Extract the [X, Y] coordinate from the center of the cell holding the provided text.  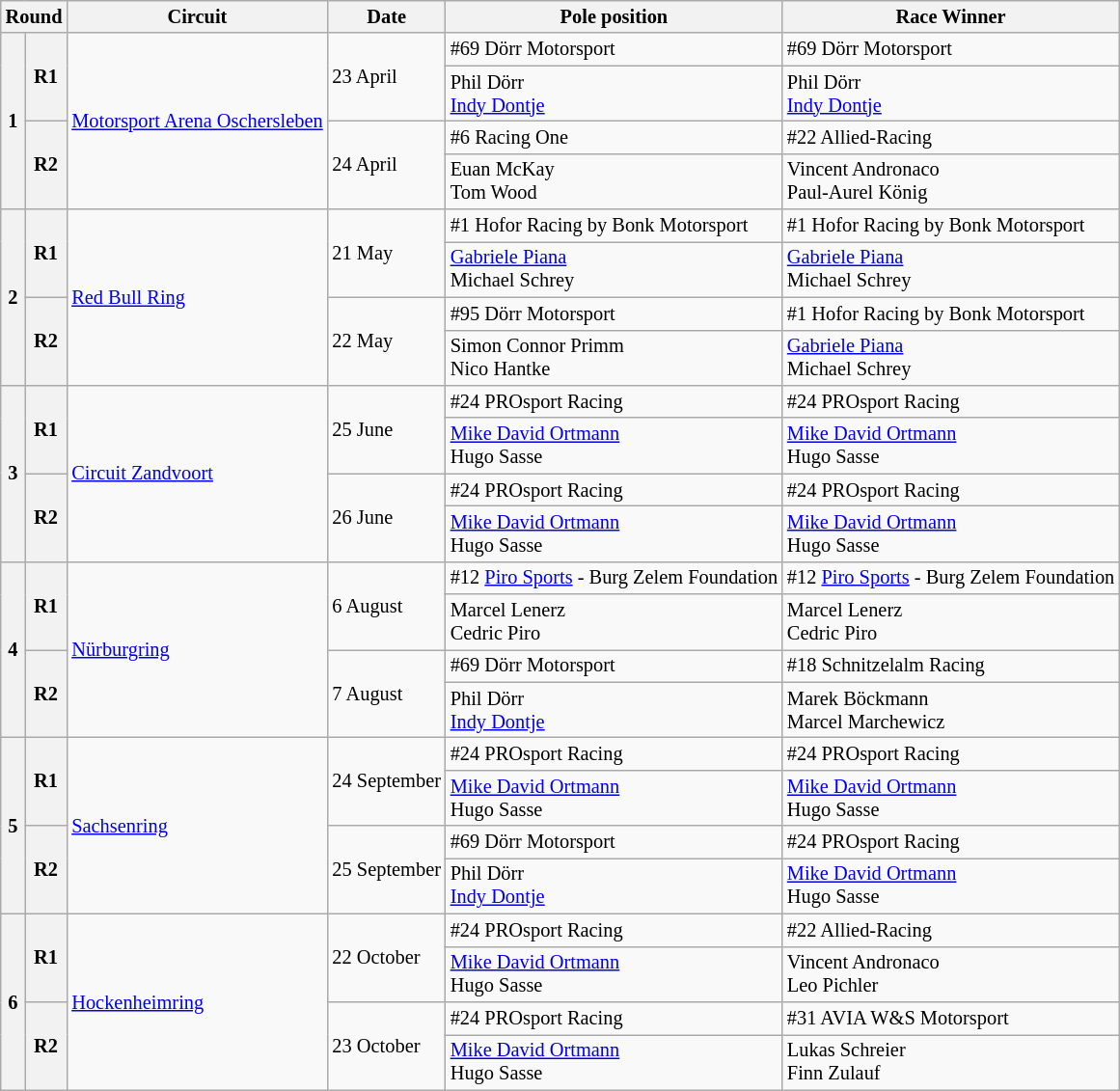
6 August [386, 606]
Circuit Zandvoort [197, 473]
1 [14, 122]
22 October [386, 957]
Hockenheimring [197, 1001]
Vincent Andronaco Leo Pichler [951, 974]
#95 Dörr Motorsport [614, 314]
6 [14, 1001]
#18 Schnitzelalm Racing [951, 666]
25 September [386, 870]
21 May [386, 253]
3 [14, 473]
Date [386, 16]
26 June [386, 517]
24 September [386, 781]
Lukas Schreier Finn Zulauf [951, 1062]
Simon Connor Primm Nico Hantke [614, 358]
24 April [386, 164]
Round [35, 16]
23 April [386, 77]
7 August [386, 693]
Nürburgring [197, 650]
Marek Böckmann Marcel Marchewicz [951, 710]
25 June [386, 428]
Circuit [197, 16]
Motorsport Arena Oschersleben [197, 122]
5 [14, 826]
22 May [386, 341]
#6 Racing One [614, 137]
Race Winner [951, 16]
Pole position [614, 16]
4 [14, 650]
23 October [386, 1046]
Vincent Andronaco Paul-Aurel König [951, 181]
Euan McKay Tom Wood [614, 181]
#31 AVIA W&S Motorsport [951, 1018]
2 [14, 297]
Sachsenring [197, 826]
Red Bull Ring [197, 297]
